From the cell containing the given text, extract its center point as [x, y] coordinate. 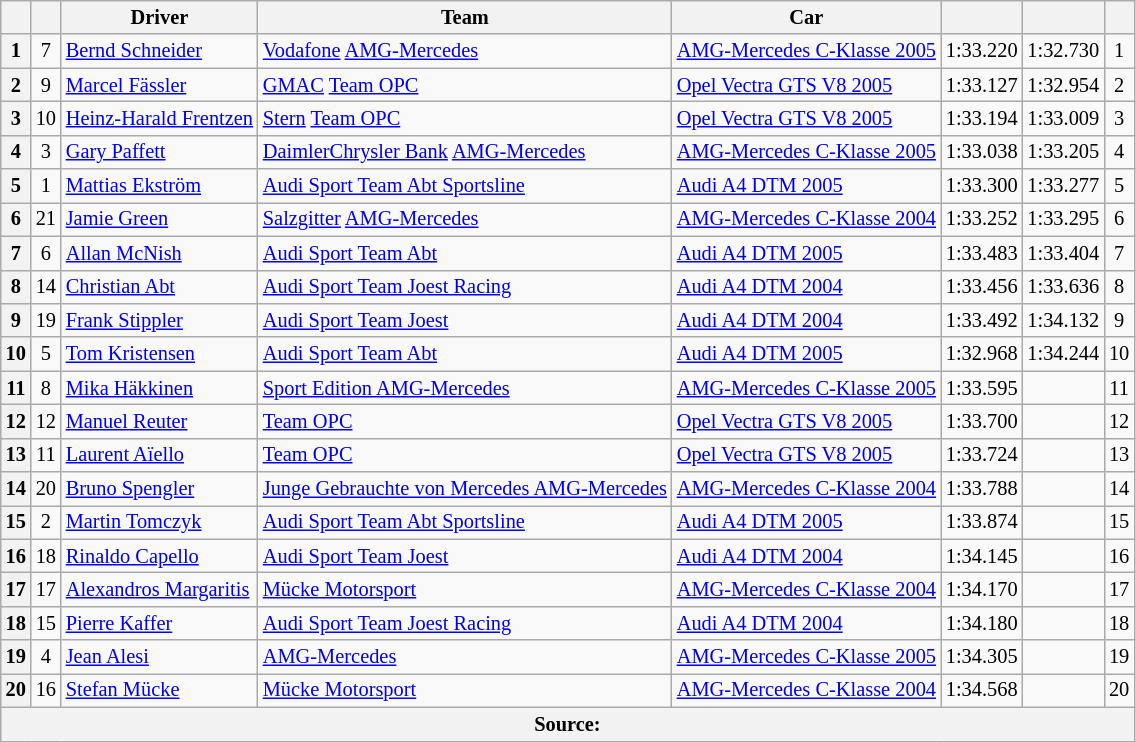
Jean Alesi [160, 657]
1:33.788 [982, 489]
AMG-Mercedes [465, 657]
Christian Abt [160, 287]
Martin Tomczyk [160, 522]
Bruno Spengler [160, 489]
Alexandros Margaritis [160, 589]
Marcel Fässler [160, 85]
1:33.194 [982, 118]
DaimlerChrysler Bank AMG-Mercedes [465, 152]
1:32.968 [982, 354]
Sport Edition AMG-Mercedes [465, 388]
1:33.300 [982, 186]
Laurent Aïello [160, 455]
1:34.132 [1063, 320]
Mattias Ekström [160, 186]
1:32.954 [1063, 85]
1:34.145 [982, 556]
1:33.205 [1063, 152]
1:33.404 [1063, 253]
Stern Team OPC [465, 118]
1:33.127 [982, 85]
1:33.277 [1063, 186]
1:33.874 [982, 522]
1:33.009 [1063, 118]
Car [806, 17]
Tom Kristensen [160, 354]
1:33.724 [982, 455]
Manuel Reuter [160, 421]
1:34.305 [982, 657]
1:33.456 [982, 287]
Team [465, 17]
1:32.730 [1063, 51]
Jamie Green [160, 219]
1:33.492 [982, 320]
1:34.244 [1063, 354]
1:34.170 [982, 589]
1:34.568 [982, 690]
Junge Gebrauchte von Mercedes AMG-Mercedes [465, 489]
1:33.220 [982, 51]
Allan McNish [160, 253]
Heinz-Harald Frentzen [160, 118]
1:33.252 [982, 219]
Frank Stippler [160, 320]
1:33.295 [1063, 219]
1:34.180 [982, 623]
1:33.636 [1063, 287]
Pierre Kaffer [160, 623]
Salzgitter AMG-Mercedes [465, 219]
1:33.038 [982, 152]
Driver [160, 17]
Mika Häkkinen [160, 388]
1:33.483 [982, 253]
Stefan Mücke [160, 690]
21 [46, 219]
1:33.595 [982, 388]
1:33.700 [982, 421]
GMAC Team OPC [465, 85]
Rinaldo Capello [160, 556]
Gary Paffett [160, 152]
Bernd Schneider [160, 51]
Vodafone AMG-Mercedes [465, 51]
Source: [568, 724]
